Detect which cell encompasses the target text, then output its (x, y) center coordinate. 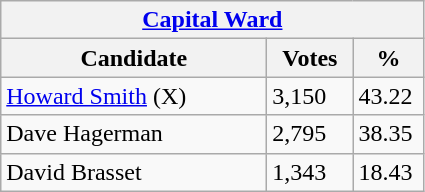
38.35 (388, 134)
Capital Ward (212, 20)
3,150 (310, 96)
43.22 (388, 96)
Votes (310, 58)
David Brasset (134, 172)
18.43 (388, 172)
% (388, 58)
Dave Hagerman (134, 134)
1,343 (310, 172)
Candidate (134, 58)
2,795 (310, 134)
Howard Smith (X) (134, 96)
